Determine the [X, Y] coordinate at the center of the cell enclosing the given text.  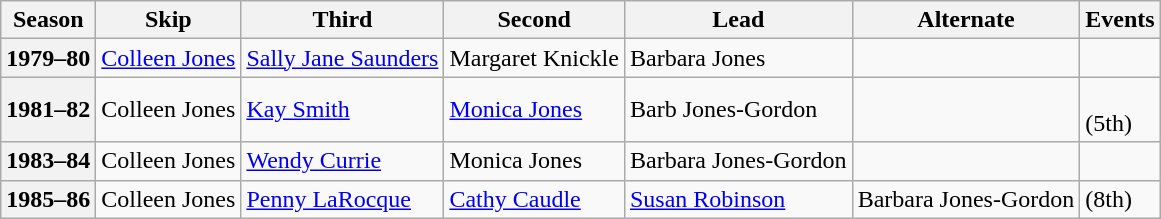
Third [342, 20]
(8th) [1120, 199]
1983–84 [48, 161]
Wendy Currie [342, 161]
1985–86 [48, 199]
Penny LaRocque [342, 199]
Barbara Jones [738, 58]
Cathy Caudle [534, 199]
(5th) [1120, 110]
1979–80 [48, 58]
Susan Robinson [738, 199]
Events [1120, 20]
Season [48, 20]
Second [534, 20]
Lead [738, 20]
Kay Smith [342, 110]
Barb Jones-Gordon [738, 110]
1981–82 [48, 110]
Margaret Knickle [534, 58]
Skip [168, 20]
Alternate [966, 20]
Sally Jane Saunders [342, 58]
